Extract the [x, y] coordinate from the center of the cell holding the provided text.  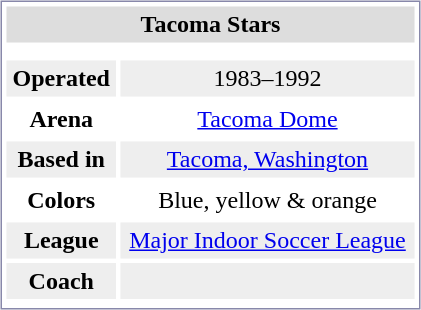
Operated [60, 78]
Tacoma Stars [210, 24]
Based in [60, 160]
Tacoma Dome [267, 119]
Blue, yellow & orange [267, 200]
Arena [60, 119]
League [60, 240]
Tacoma, Washington [267, 160]
Major Indoor Soccer League [267, 240]
Colors [60, 200]
1983–1992 [267, 78]
Coach [60, 281]
